Return [x, y] of the center of cell containing provided text 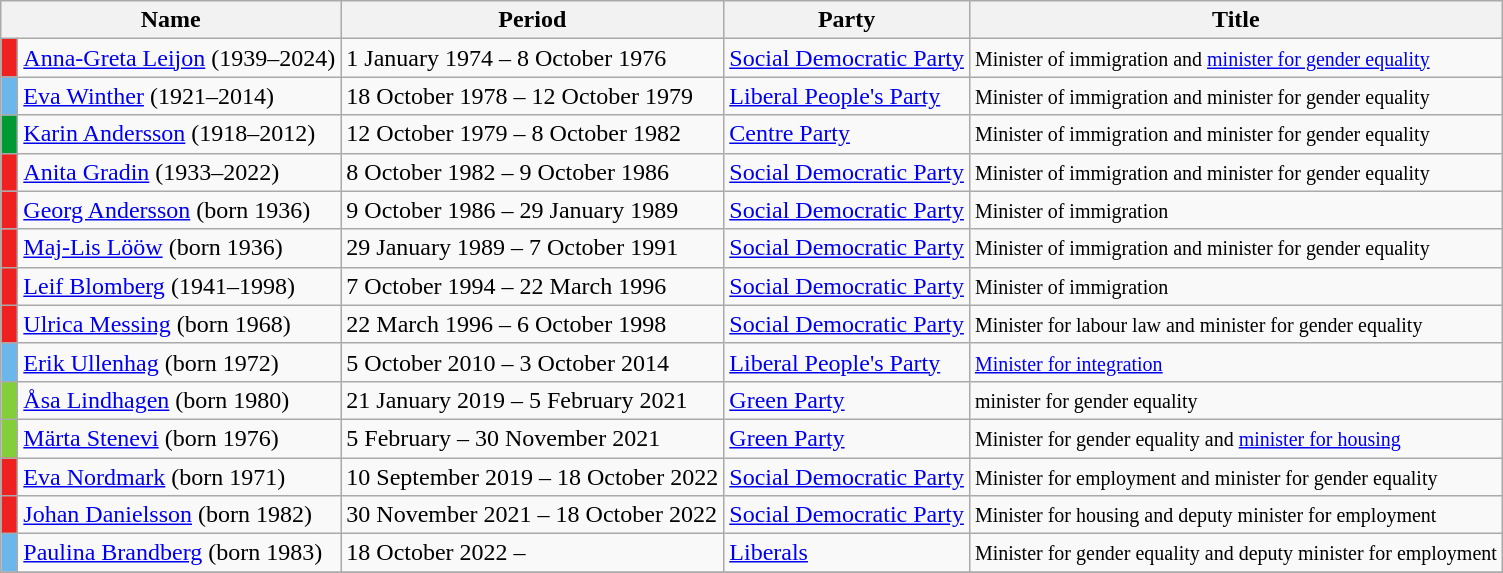
Minister for gender equality and deputy minister for employment [1236, 553]
5 October 2010 – 3 October 2014 [532, 362]
Maj-Lis Lööw (born 1936) [180, 248]
Centre Party [847, 134]
Ulrica Messing (born 1968) [180, 324]
22 March 1996 – 6 October 1998 [532, 324]
18 October 1978 – 12 October 1979 [532, 96]
1 January 1974 – 8 October 1976 [532, 58]
Anita Gradin (1933–2022) [180, 172]
Eva Winther (1921–2014) [180, 96]
Name [171, 20]
12 October 1979 – 8 October 1982 [532, 134]
21 January 2019 – 5 February 2021 [532, 400]
Minister for gender equality and minister for housing [1236, 438]
29 January 1989 – 7 October 1991 [532, 248]
9 October 1986 – 29 January 1989 [532, 210]
Paulina Brandberg (born 1983) [180, 553]
Title [1236, 20]
Minister for integration [1236, 362]
Period [532, 20]
Åsa Lindhagen (born 1980) [180, 400]
18 October 2022 – [532, 553]
Erik Ullenhag (born 1972) [180, 362]
Minister for labour law and minister for gender equality [1236, 324]
5 February – 30 November 2021 [532, 438]
Johan Danielsson (born 1982) [180, 515]
Georg Andersson (born 1936) [180, 210]
Anna-Greta Leijon (1939–2024) [180, 58]
Liberals [847, 553]
30 November 2021 – 18 October 2022 [532, 515]
7 October 1994 – 22 March 1996 [532, 286]
Karin Andersson (1918–2012) [180, 134]
8 October 1982 – 9 October 1986 [532, 172]
Party [847, 20]
Minister for housing and deputy minister for employment [1236, 515]
Minister for employment and minister for gender equality [1236, 477]
Märta Stenevi (born 1976) [180, 438]
Leif Blomberg (1941–1998) [180, 286]
Eva Nordmark (born 1971) [180, 477]
10 September 2019 – 18 October 2022 [532, 477]
minister for gender equality [1236, 400]
